Return [X, Y] of the center of cell containing provided text 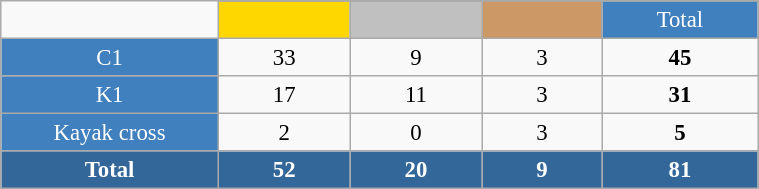
45 [680, 58]
Kayak cross [110, 133]
31 [680, 95]
33 [284, 58]
2 [284, 133]
11 [416, 95]
0 [416, 133]
5 [680, 133]
81 [680, 170]
20 [416, 170]
C1 [110, 58]
17 [284, 95]
K1 [110, 95]
52 [284, 170]
